For the text-containing cell, return its midpoint in [X, Y] coordinate format. 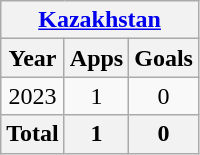
Goals [164, 58]
Apps [96, 58]
Year [33, 58]
Total [33, 134]
Kazakhstan [100, 20]
2023 [33, 96]
